Pinpoint the cell where the given text exists, returning its (X, Y) midpoint coordinate. 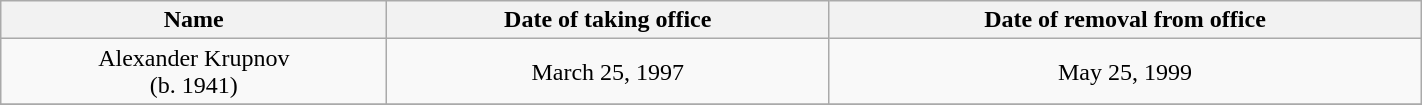
Date of taking office (608, 20)
Date of removal from office (1126, 20)
Name (194, 20)
Alexander Krupnov(b. 1941) (194, 72)
May 25, 1999 (1126, 72)
March 25, 1997 (608, 72)
